Determine the (X, Y) coordinate at the center of the cell enclosing the given text.  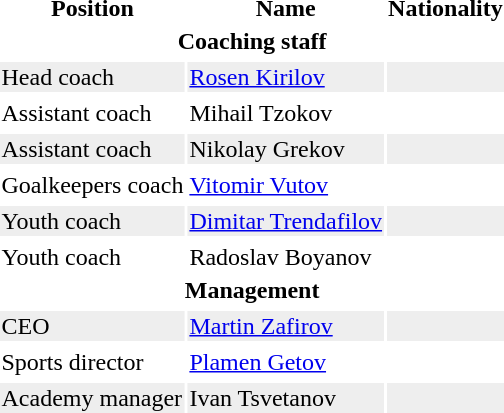
Martin Zafirov (286, 326)
Rosen Kirilov (286, 77)
Mihail Tzokov (286, 113)
Ivan Tsvetanov (286, 398)
CEO (92, 326)
Management (252, 290)
Academy manager (92, 398)
Plamen Getov (286, 362)
Dimitar Trendafilov (286, 221)
Radoslav Boyanov (286, 257)
Coaching staff (252, 41)
Goalkeepers coach (92, 185)
Nikolay Grekov (286, 149)
Sports director (92, 362)
Vitomir Vutov (286, 185)
Head coach (92, 77)
